From the cell containing the given text, extract its center point as [X, Y] coordinate. 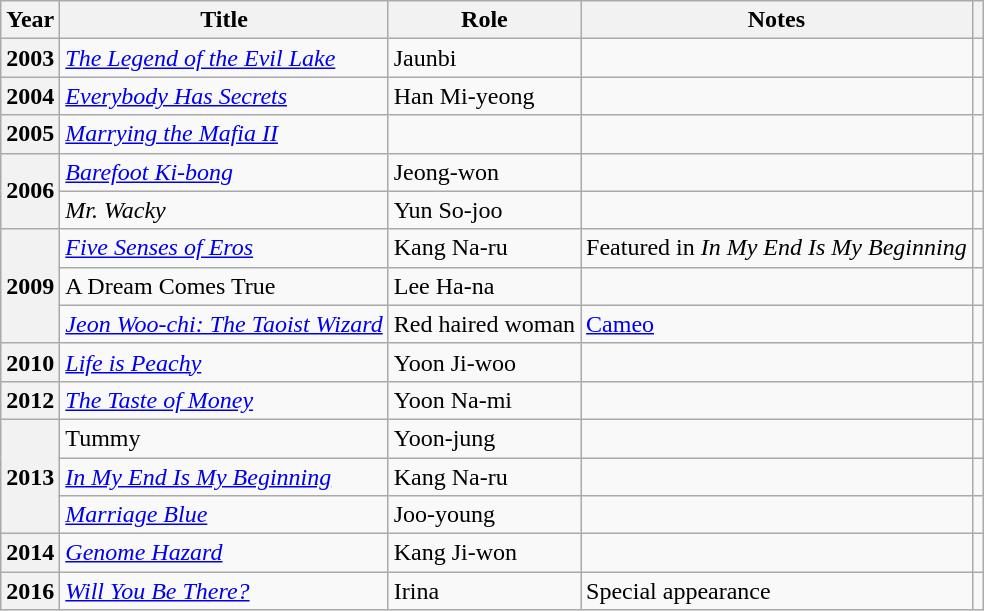
2013 [30, 476]
Irina [484, 591]
Life is Peachy [224, 362]
Five Senses of Eros [224, 248]
2006 [30, 191]
Jeon Woo-chi: The Taoist Wizard [224, 324]
2010 [30, 362]
Joo-young [484, 515]
A Dream Comes True [224, 286]
Marriage Blue [224, 515]
2005 [30, 134]
2004 [30, 96]
2009 [30, 286]
Notes [777, 20]
Jeong-won [484, 172]
Yoon Na-mi [484, 400]
Barefoot Ki-bong [224, 172]
Marrying the Mafia II [224, 134]
Red haired woman [484, 324]
Year [30, 20]
Title [224, 20]
Mr. Wacky [224, 210]
The Legend of the Evil Lake [224, 58]
2012 [30, 400]
2014 [30, 553]
Everybody Has Secrets [224, 96]
The Taste of Money [224, 400]
Tummy [224, 438]
2003 [30, 58]
Lee Ha-na [484, 286]
Kang Ji-won [484, 553]
Yoon Ji-woo [484, 362]
Special appearance [777, 591]
In My End Is My Beginning [224, 477]
Jaunbi [484, 58]
2016 [30, 591]
Genome Hazard [224, 553]
Cameo [777, 324]
Han Mi-yeong [484, 96]
Will You Be There? [224, 591]
Role [484, 20]
Yun So-joo [484, 210]
Featured in In My End Is My Beginning [777, 248]
Yoon-jung [484, 438]
